Capture the cell that displays the provided text and extract its (x, y) central coordinate. 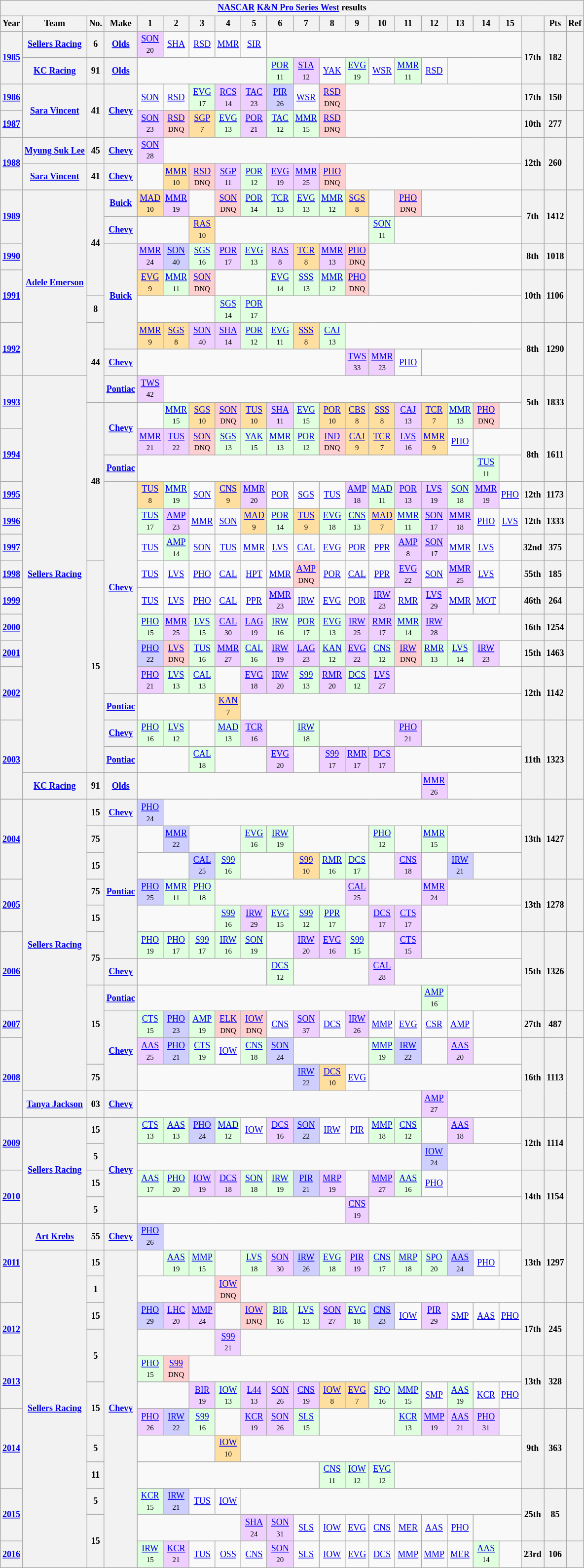
1999 (12, 601)
TUS16 (202, 654)
CNS23 (382, 1316)
1991 (12, 296)
SON19 (255, 945)
SON24 (280, 1051)
1427 (555, 839)
2004 (12, 839)
IRW18 (306, 733)
2000 (12, 627)
IOW8 (332, 1395)
STA12 (306, 71)
2009 (12, 1144)
SON37 (306, 1025)
1326 (555, 971)
IRW15 (150, 1554)
27th (533, 1025)
MRP18 (408, 1263)
14th (533, 1196)
25th (533, 1514)
CAL13 (202, 680)
PHO17 (177, 945)
MAD9 (255, 521)
2016 (12, 1554)
245 (555, 1329)
1154 (555, 1196)
POR10 (332, 415)
1988 (12, 164)
CNS11 (332, 1475)
PHO25 (150, 892)
CAL18 (202, 760)
Team (54, 24)
9th (533, 1448)
SHA (177, 44)
1463 (555, 654)
S9910 (306, 866)
1986 (12, 97)
2013 (12, 1382)
MAD13 (228, 733)
2 (177, 24)
POR13 (408, 495)
OSS (228, 1554)
10 (382, 24)
KAN12 (332, 654)
MMR22 (177, 839)
1987 (12, 124)
KCR13 (408, 1422)
7 (306, 24)
2005 (12, 905)
106 (555, 1554)
PHO12 (382, 839)
182 (555, 57)
487 (555, 1025)
03 (96, 1104)
MMR20 (255, 495)
PPR17 (332, 918)
AAS25 (150, 1051)
MMP18 (382, 1131)
KCR21 (177, 1554)
Make (120, 24)
1412 (555, 216)
EVG11 (280, 336)
SON11 (382, 230)
5th (533, 402)
2001 (12, 654)
L4413 (255, 1395)
IOW10 (228, 1449)
1989 (12, 216)
185 (555, 574)
2002 (12, 693)
HPT (255, 574)
MMR21 (150, 442)
IOW24 (434, 1157)
IOW12 (357, 1475)
PIR29 (434, 1316)
2006 (12, 971)
1333 (555, 521)
55th (533, 574)
1254 (555, 627)
TCR13 (280, 203)
AAS20 (460, 1051)
1994 (12, 455)
CBS8 (357, 415)
PIR19 (357, 1263)
AAS24 (460, 1263)
SPO20 (434, 1263)
23rd (533, 1554)
12 (434, 24)
264 (555, 601)
POR11 (280, 71)
TCR8 (306, 256)
AAS21 (460, 1422)
LVS29 (434, 601)
SON30 (280, 1263)
2012 (12, 1329)
SIR (255, 44)
IRW25 (357, 627)
1297 (555, 1262)
TWS42 (150, 389)
CTS13 (150, 1131)
EVG12 (382, 1475)
IRW29 (255, 918)
SON31 (280, 1528)
IOW19 (202, 1184)
9 (357, 24)
AMP27 (434, 1104)
SHA24 (255, 1528)
PHO31 (486, 1422)
SON23 (150, 124)
1833 (555, 402)
SSS13 (306, 283)
AMP23 (177, 521)
SLS15 (306, 1422)
85 (555, 1514)
Pts (555, 24)
CAL16 (255, 654)
AAS14 (486, 1554)
TCR16 (255, 733)
SGP7 (202, 124)
4 (228, 24)
AAS18 (460, 1131)
BIR19 (202, 1395)
RMR (408, 601)
CNS17 (382, 1263)
PHO29 (150, 1316)
EVG9 (150, 283)
AMP19 (202, 1025)
CTS19 (202, 1051)
375 (555, 548)
2014 (12, 1448)
MOT (486, 601)
Ref (575, 24)
AMP18 (357, 495)
MAD7 (382, 521)
2015 (12, 1514)
KCR15 (150, 1501)
CAJ9 (357, 442)
32nd (533, 548)
45 (96, 151)
277 (555, 124)
SHA14 (228, 336)
S9915 (357, 945)
328 (555, 1382)
PHO16 (150, 733)
Year (12, 24)
363 (555, 1448)
TAC12 (280, 124)
LAG23 (306, 654)
MMP27 (382, 1184)
RAS10 (202, 230)
KCR (486, 1395)
TAC23 (255, 97)
SGS10 (202, 415)
1998 (12, 574)
2010 (12, 1196)
IOW13 (228, 1395)
1997 (12, 548)
AMP8 (408, 548)
MRP19 (332, 1184)
1995 (12, 495)
LVSDNQ (177, 654)
Art Krebs (54, 1236)
AMP (460, 1025)
EVG17 (202, 97)
BIR16 (280, 1316)
46th (533, 601)
AAS16 (408, 1184)
1142 (555, 693)
2011 (12, 1262)
PHO22 (150, 654)
CSR (434, 1025)
LVS27 (382, 680)
MAD11 (382, 495)
150 (555, 97)
1996 (12, 521)
TUS11 (486, 468)
LAG19 (255, 627)
NASCAR K&N Pro Series West results (292, 8)
PIR26 (280, 97)
S9921 (228, 1342)
RCS14 (228, 97)
S9913 (306, 680)
1985 (12, 57)
LVS15 (202, 627)
TUS8 (150, 495)
DCS18 (228, 1184)
SGS13 (228, 442)
SGP11 (228, 177)
PHO18 (202, 892)
TUS10 (255, 415)
MMR26 (434, 786)
Myung Suk Lee (54, 151)
TUS22 (177, 442)
SGS (306, 495)
2008 (12, 1078)
MMR18 (460, 521)
POR21 (255, 124)
SHA11 (280, 415)
1018 (555, 256)
SPO16 (382, 1395)
LVS12 (177, 733)
MAD12 (228, 1131)
CTS17 (408, 918)
INDDNQ (332, 442)
1990 (12, 256)
LVS19 (434, 495)
260 (555, 164)
SON22 (306, 1131)
CNS9 (228, 495)
TWS33 (357, 362)
1611 (555, 455)
AAS13 (177, 1131)
PHO19 (150, 945)
KAN7 (228, 707)
Adele Emerson (54, 283)
TUS17 (150, 521)
LHC20 (177, 1316)
PIR21 (306, 1184)
SGS16 (202, 256)
MMR10 (177, 177)
1323 (555, 760)
MMP24 (202, 1316)
S99DNQ (177, 1369)
2007 (12, 1025)
YAK15 (255, 442)
EVG20 (280, 760)
LVS14 (460, 654)
MAD10 (150, 203)
PHO23 (177, 1025)
1106 (555, 296)
1992 (12, 348)
14 (486, 24)
RMR20 (332, 680)
YAK (332, 71)
1173 (555, 495)
RMR13 (434, 654)
S9912 (306, 918)
IRW28 (434, 627)
DCS10 (332, 1077)
SON27 (332, 1316)
1114 (555, 1144)
AMPDNQ (306, 574)
1290 (555, 348)
1113 (555, 1078)
EVG7 (357, 1395)
ELKDNQ (228, 1025)
48 (96, 481)
LVS16 (408, 442)
MMR27 (228, 654)
DCS16 (280, 1131)
IRWDNQ (408, 654)
RAS8 (280, 256)
Tanya Jackson (54, 1104)
No. (96, 24)
KCR19 (255, 1422)
SON28 (150, 151)
7th (533, 216)
1278 (555, 905)
3 (202, 24)
13 (460, 24)
CAL28 (382, 972)
CAL30 (228, 627)
SGS14 (228, 309)
PHO20 (177, 1184)
EVG14 (280, 283)
TUS9 (306, 521)
LVS18 (255, 1263)
MMR14 (408, 627)
AMP16 (434, 998)
55 (96, 1236)
CNS13 (357, 521)
11th (533, 760)
AAS17 (150, 1184)
PIR (357, 1131)
1993 (12, 402)
AMP14 (177, 548)
RMR16 (332, 866)
2003 (12, 760)
